Locate the cell with the specified text and output its (x, y) center coordinate. 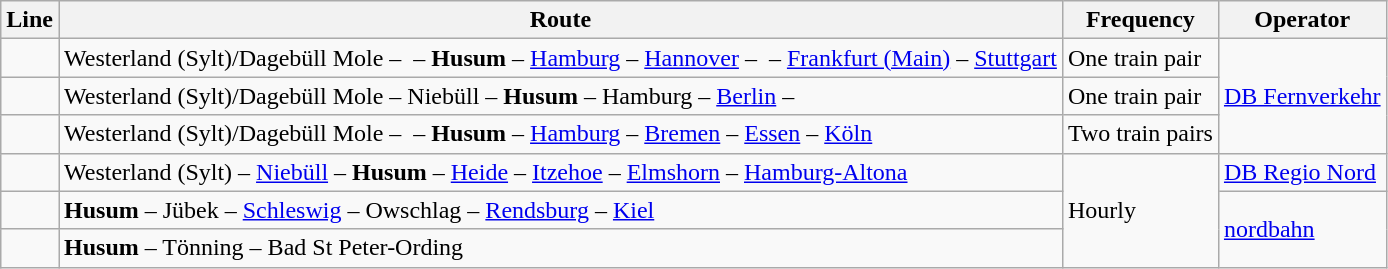
Frequency (1140, 20)
Line (30, 20)
Westerland (Sylt) – Niebüll – Husum – Heide – Itzehoe – Elmshorn – Hamburg-Altona (560, 172)
Operator (1302, 20)
Westerland (Sylt)/Dagebüll Mole – – Husum – Hamburg – Bremen – Essen – Köln (560, 134)
Westerland (Sylt)/Dagebüll Mole – – Husum – Hamburg – Hannover – – Frankfurt (Main) – Stuttgart (560, 58)
DB Fernverkehr (1302, 96)
Husum – Tönning – Bad St Peter-Ording (560, 248)
Route (560, 20)
Hourly (1140, 210)
DB Regio Nord (1302, 172)
Two train pairs (1140, 134)
nordbahn (1302, 229)
Husum – Jübek – Schleswig – Owschlag – Rendsburg – Kiel (560, 210)
Westerland (Sylt)/Dagebüll Mole – Niebüll – Husum – Hamburg – Berlin – (560, 96)
